Locate the cell with the specified text and output its (x, y) center coordinate. 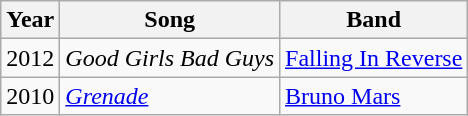
2010 (30, 96)
Falling In Reverse (374, 58)
Good Girls Bad Guys (170, 58)
Year (30, 20)
Band (374, 20)
Song (170, 20)
Grenade (170, 96)
2012 (30, 58)
Bruno Mars (374, 96)
